Determine the (x, y) coordinate at the center of the cell enclosing the given text.  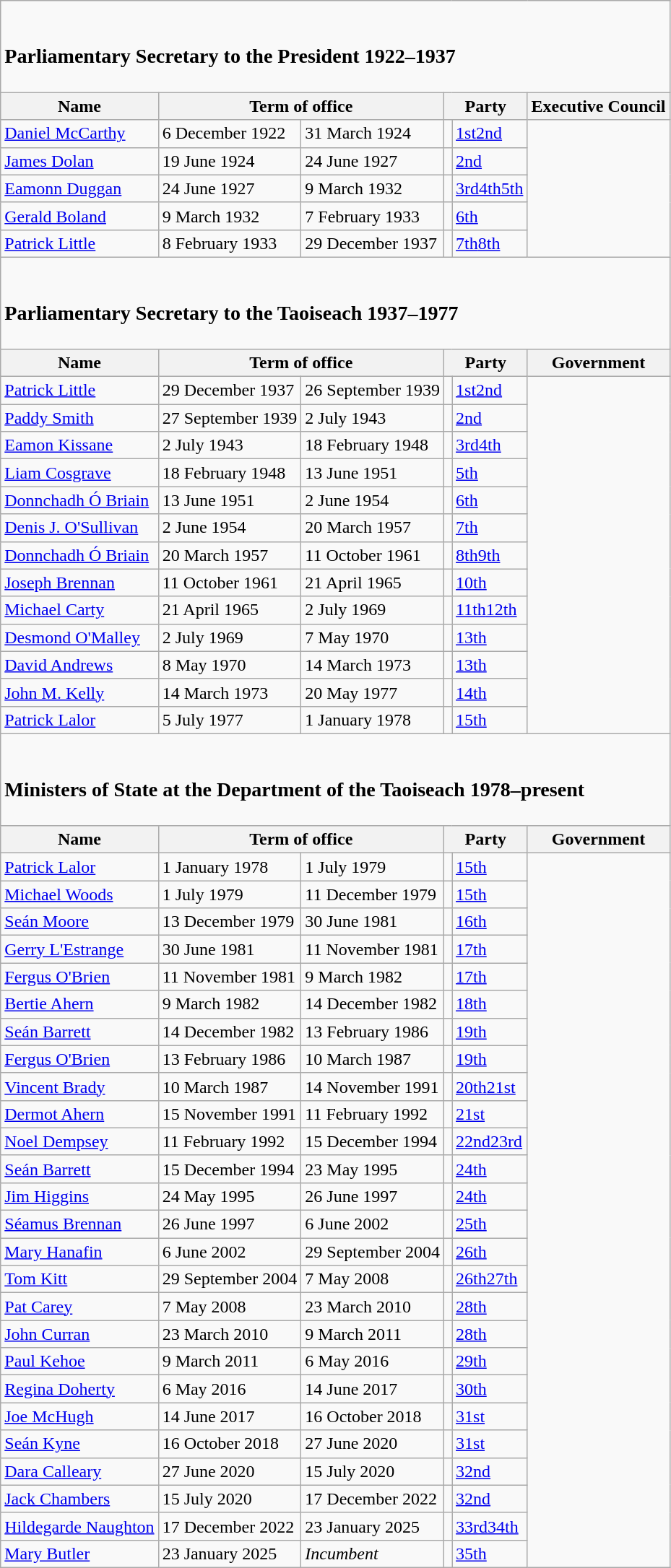
5th (490, 473)
Jack Chambers (79, 1499)
15 November 1991 (230, 1114)
Gerald Boland (79, 216)
14th (490, 692)
3rd4th5th (490, 188)
James Dolan (79, 161)
David Andrews (79, 665)
Liam Cosgrave (79, 473)
Parliamentary Secretary to the Taoiseach 1937–1977 (335, 303)
Hildegarde Naughton (79, 1526)
25th (490, 1224)
Daniel McCarthy (79, 134)
Vincent Brady (79, 1086)
Mary Butler (79, 1554)
31 March 1924 (373, 134)
Eamon Kissane (79, 445)
24 May 1995 (230, 1196)
20th21st (490, 1086)
8 February 1933 (230, 243)
26th (490, 1252)
Seán Moore (79, 922)
Tom Kitt (79, 1279)
Séamus Brennan (79, 1224)
26 September 1939 (373, 391)
John M. Kelly (79, 692)
10th (490, 583)
29th (490, 1362)
John Curran (79, 1334)
Joseph Brennan (79, 583)
Noel Dempsey (79, 1141)
30th (490, 1389)
26th27th (490, 1279)
16th (490, 922)
Mary Hanafin (79, 1252)
Seán Kyne (79, 1444)
23 May 1995 (373, 1169)
Desmond O'Malley (79, 637)
7 May 1970 (373, 637)
27 September 1939 (230, 418)
11 December 1979 (373, 894)
Gerry L'Estrange (79, 949)
5 July 1977 (230, 720)
7th8th (490, 243)
Dermot Ahern (79, 1114)
3rd4th (490, 445)
20 May 1977 (373, 692)
19 June 1924 (230, 161)
11th12th (490, 610)
Pat Carey (79, 1307)
Michael Woods (79, 894)
14 November 1991 (373, 1086)
Regina Doherty (79, 1389)
Incumbent (373, 1554)
Michael Carty (79, 610)
Paul Kehoe (79, 1362)
Bertie Ahern (79, 1004)
21st (490, 1114)
Paddy Smith (79, 418)
18th (490, 1004)
Joe McHugh (79, 1416)
Eamonn Duggan (79, 188)
8th9th (490, 555)
6 December 1922 (230, 134)
Parliamentary Secretary to the President 1922–1937 (335, 46)
13 December 1979 (230, 922)
Denis J. O'Sullivan (79, 528)
Ministers of State at the Department of the Taoiseach 1978–present (335, 780)
Dara Calleary (79, 1471)
35th (490, 1554)
8 May 1970 (230, 665)
Jim Higgins (79, 1196)
7 February 1933 (373, 216)
7th (490, 528)
22nd23rd (490, 1141)
Executive Council (598, 106)
33rd34th (490, 1526)
